Pinpoint the cell where the given text exists, returning its (x, y) midpoint coordinate. 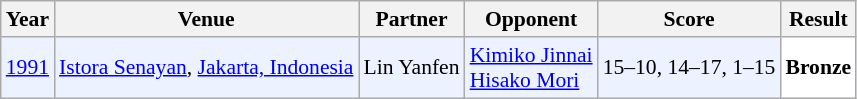
Opponent (532, 19)
Result (818, 19)
Lin Yanfen (411, 68)
Istora Senayan, Jakarta, Indonesia (206, 68)
Bronze (818, 68)
Partner (411, 19)
Venue (206, 19)
Year (28, 19)
Score (690, 19)
Kimiko Jinnai Hisako Mori (532, 68)
15–10, 14–17, 1–15 (690, 68)
1991 (28, 68)
